Detect which cell encompasses the target text, then output its [x, y] center coordinate. 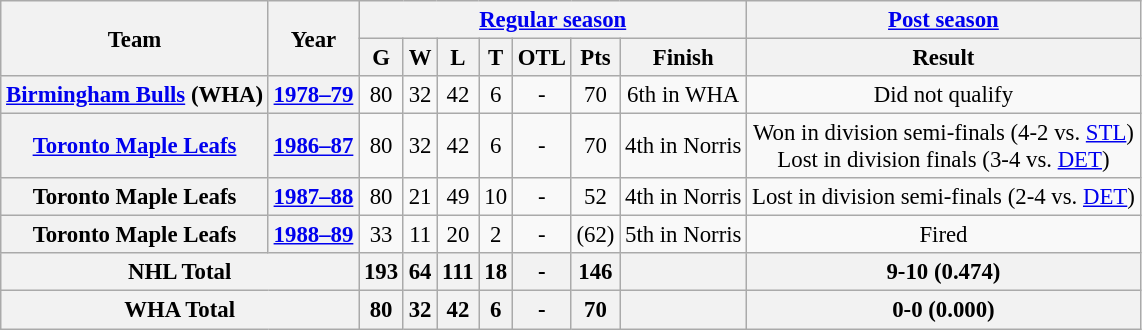
Birmingham Bulls (WHA) [135, 95]
18 [496, 273]
Result [944, 58]
Regular season [553, 20]
(62) [596, 235]
33 [382, 235]
10 [496, 197]
146 [596, 273]
21 [420, 197]
Pts [596, 58]
Year [313, 38]
193 [382, 273]
1987–88 [313, 197]
Did not qualify [944, 95]
OTL [542, 58]
111 [458, 273]
52 [596, 197]
Post season [944, 20]
T [496, 58]
WHA Total [180, 310]
9-10 (0.474) [944, 273]
Finish [684, 58]
6th in WHA [684, 95]
1986–87 [313, 146]
Team [135, 38]
G [382, 58]
64 [420, 273]
11 [420, 235]
W [420, 58]
1978–79 [313, 95]
NHL Total [180, 273]
0-0 (0.000) [944, 310]
L [458, 58]
Won in division semi-finals (4-2 vs. STL) Lost in division finals (3-4 vs. DET) [944, 146]
1988–89 [313, 235]
Lost in division semi-finals (2-4 vs. DET) [944, 197]
49 [458, 197]
5th in Norris [684, 235]
20 [458, 235]
2 [496, 235]
Fired [944, 235]
